Return the (x, y) coordinate for the center point of the cell that contains the specified text.  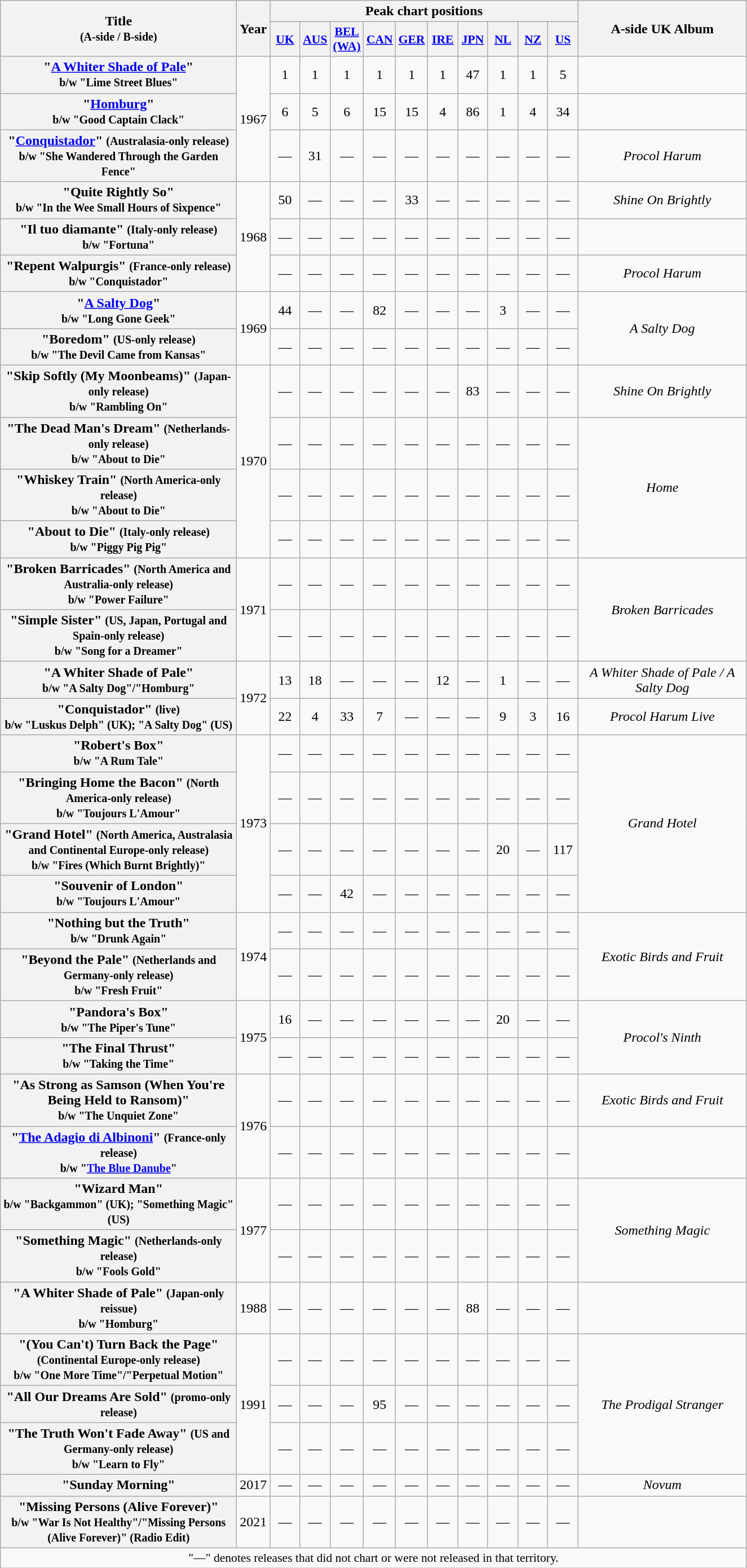
"A Salty Dog"b/w "Long Gone Geek" (118, 310)
Something Magic (662, 1230)
"Bringing Home the Bacon" (North America-only release)b/w "Toujours L'Amour" (118, 798)
"Conquistador" (Australasia-only release)b/w "She Wandered Through the Garden Fence" (118, 156)
"The Adagio di Albinoni" (France-only release)b/w "The Blue Danube" (118, 1152)
1970 (254, 461)
CAN (380, 39)
7 (380, 716)
"Sunday Morning" (118, 1485)
Procol's Ninth (662, 1037)
A Salty Dog (662, 328)
"Something Magic" (Netherlands-only release)b/w "Fools Gold" (118, 1256)
44 (285, 310)
US (563, 39)
Procol Harum Live (662, 716)
"Repent Walpurgis" (France-only release)b/w "Conquistador" (118, 273)
Peak chart positions (424, 11)
NZ (533, 39)
1975 (254, 1037)
Broken Barricades (662, 610)
"A Whiter Shade of Pale"b/w "Lime Street Blues" (118, 74)
"The Final Thrust"b/w "Taking the Time" (118, 1056)
95 (380, 1404)
"Boredom" (US-only release)b/w "The Devil Came from Kansas" (118, 346)
The Prodigal Stranger (662, 1404)
1969 (254, 328)
Year (254, 28)
"Homburg"b/w "Good Captain Clack" (118, 112)
"A Whiter Shade of Pale"b/w "A Salty Dog"/"Homburg" (118, 680)
47 (472, 74)
83 (472, 391)
86 (472, 112)
JPN (472, 39)
"As Strong as Samson (When You're Being Held to Ransom)"b/w "The Unquiet Zone" (118, 1100)
50 (285, 200)
"Beyond the Pale" (Netherlands and Germany-only release)b/w "Fresh Fruit" (118, 975)
UK (285, 39)
"Whiskey Train" (North America-only release)b/w "About to Die" (118, 495)
Grand Hotel (662, 823)
"Wizard Man"b/w "Backgammon" (UK); "Something Magic" (US) (118, 1204)
NL (503, 39)
"Nothing but the Truth"b/w "Drunk Again" (118, 931)
1988 (254, 1308)
2021 (254, 1522)
31 (315, 156)
"—" denotes releases that did not chart or were not released in that territory. (374, 1558)
Home (662, 487)
1968 (254, 237)
13 (285, 680)
IRE (443, 39)
"Conquistador" (live)b/w "Luskus Delph" (UK); "A Salty Dog" (US) (118, 716)
"About to Die" (Italy-only release)b/w "Piggy Pig Pig" (118, 539)
"(You Can't) Turn Back the Page" (Continental Europe-only release)b/w "One More Time"/"Perpetual Motion" (118, 1360)
"Quite Rightly So"b/w "In the Wee Small Hours of Sixpence" (118, 200)
1972 (254, 698)
18 (315, 680)
1991 (254, 1404)
22 (285, 716)
"Pandora's Box"b/w "The Piper's Tune" (118, 1019)
1974 (254, 957)
1976 (254, 1126)
BEL (WA) (347, 39)
"Simple Sister" (US, Japan, Portugal and Spain-only release)b/w "Song for a Dreamer" (118, 636)
2017 (254, 1485)
1973 (254, 823)
"Missing Persons (Alive Forever)"b/w "War Is Not Healthy"/"Missing Persons (Alive Forever)" (Radio Edit) (118, 1522)
"Broken Barricades" (North America and Australia-only release)b/w "Power Failure" (118, 584)
Novum (662, 1485)
1967 (254, 119)
A-side UK Album (662, 28)
1977 (254, 1230)
"The Dead Man's Dream" (Netherlands-only release)b/w "About to Die" (118, 443)
34 (563, 112)
"Skip Softly (My Moonbeams)" (Japan-only release)b/w "Rambling On" (118, 391)
AUS (315, 39)
"A Whiter Shade of Pale" (Japan-only reissue)b/w "Homburg" (118, 1308)
42 (347, 893)
"Souvenir of London"b/w "Toujours L'Amour" (118, 893)
9 (503, 716)
12 (443, 680)
1971 (254, 610)
GER (412, 39)
"Robert's Box"b/w "A Rum Tale" (118, 754)
"The Truth Won't Fade Away" (US and Germany-only release)b/w "Learn to Fly" (118, 1448)
"Il tuo diamante" (Italy-only release) b/w "Fortuna" (118, 237)
82 (380, 310)
117 (563, 849)
"All Our Dreams Are Sold" (promo-only release) (118, 1404)
A Whiter Shade of Pale / A Salty Dog (662, 680)
88 (472, 1308)
Title(A-side / B-side) (118, 28)
"Grand Hotel" (North America, Australasia and Continental Europe-only release)b/w "Fires (Which Burnt Brightly)" (118, 849)
